Search for the cell housing the specified text and yield its (x, y) center coordinate. 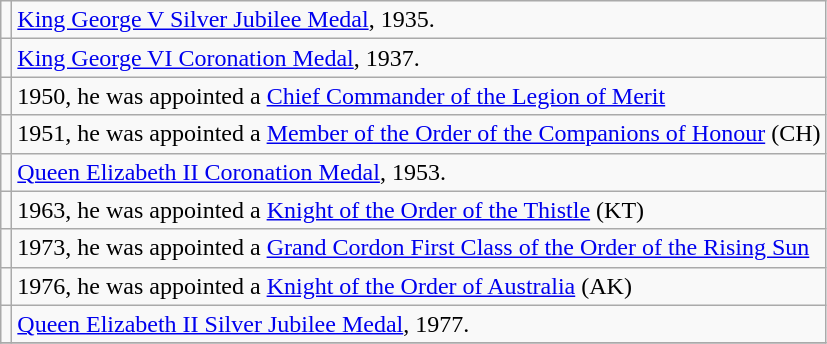
1976, he was appointed a Knight of the Order of Australia (AK) (419, 286)
Queen Elizabeth II Silver Jubilee Medal, 1977. (419, 324)
1951, he was appointed a Member of the Order of the Companions of Honour (CH) (419, 134)
1973, he was appointed a Grand Cordon First Class of the Order of the Rising Sun (419, 248)
King George V Silver Jubilee Medal, 1935. (419, 20)
Queen Elizabeth II Coronation Medal, 1953. (419, 172)
King George VI Coronation Medal, 1937. (419, 58)
1963, he was appointed a Knight of the Order of the Thistle (KT) (419, 210)
1950, he was appointed a Chief Commander of the Legion of Merit (419, 96)
